From the cell containing the given text, extract its center point as [X, Y] coordinate. 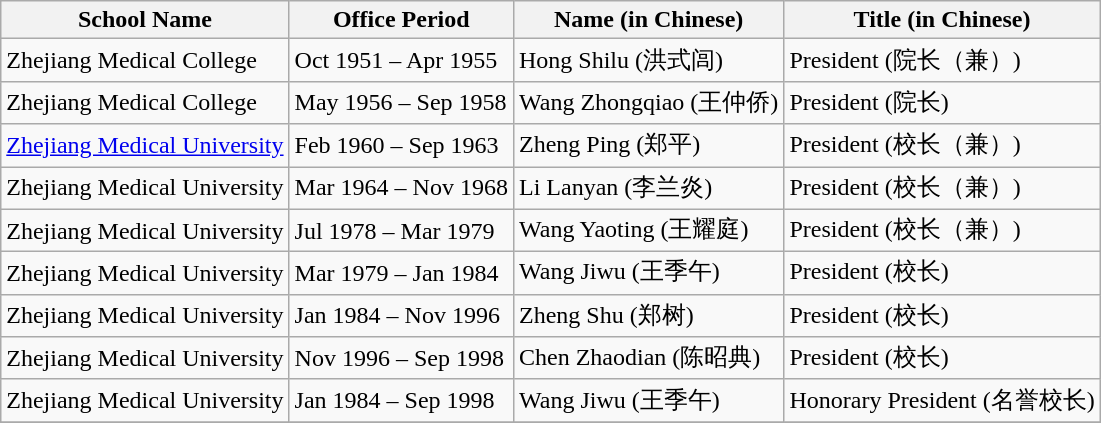
Wang Zhongqiao (王仲侨) [648, 102]
Jan 1984 – Sep 1998 [401, 400]
Jan 1984 – Nov 1996 [401, 316]
Honorary President (名誉校长) [942, 400]
Office Period [401, 20]
President (院长) [942, 102]
School Name [145, 20]
Wang Yaoting (王耀庭) [648, 230]
Jul 1978 – Mar 1979 [401, 230]
Zheng Ping (郑平) [648, 146]
Feb 1960 – Sep 1963 [401, 146]
Li Lanyan (李兰炎) [648, 188]
Mar 1964 – Nov 1968 [401, 188]
Mar 1979 – Jan 1984 [401, 274]
Name (in Chinese) [648, 20]
Chen Zhaodian (陈昭典) [648, 358]
May 1956 – Sep 1958 [401, 102]
Title (in Chinese) [942, 20]
Zheng Shu (郑树) [648, 316]
Nov 1996 – Sep 1998 [401, 358]
President (院长（兼）) [942, 60]
Hong Shilu (洪式闾) [648, 60]
Oct 1951 – Apr 1955 [401, 60]
